Capture the cell that displays the provided text and extract its (x, y) central coordinate. 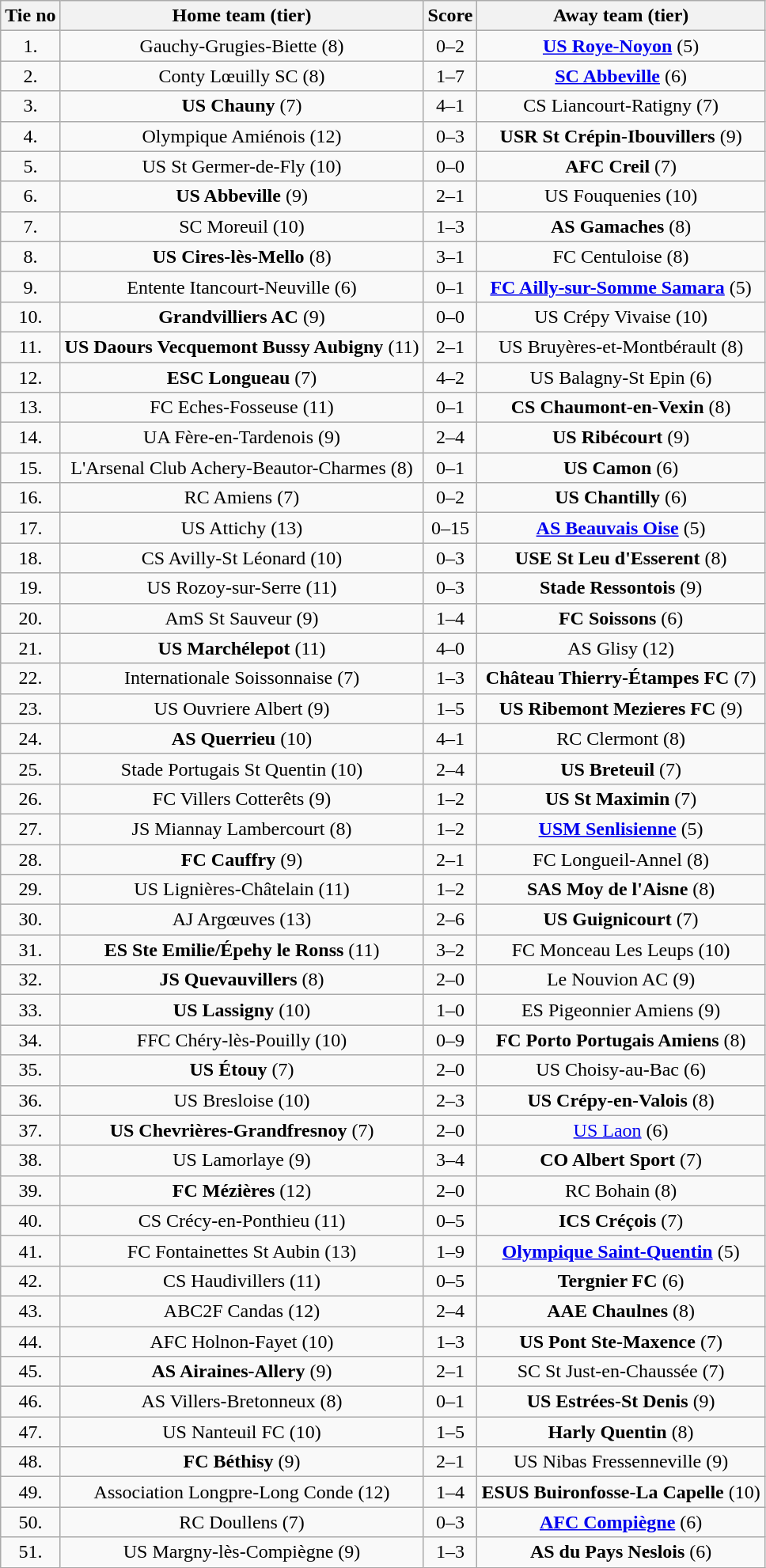
14. (30, 438)
CS Haudivillers (11) (242, 1281)
39. (30, 1190)
34. (30, 1040)
0–15 (450, 528)
US Lamorlaye (9) (242, 1160)
3. (30, 106)
US Bresloise (10) (242, 1100)
1. (30, 46)
Conty Lœuilly SC (8) (242, 76)
ESC Longueau (7) (242, 378)
15. (30, 468)
13. (30, 408)
40. (30, 1221)
FC Ailly-sur-Somme Samara (5) (620, 287)
6. (30, 196)
37. (30, 1130)
50. (30, 1522)
3–2 (450, 950)
ESUS Buironfosse-La Capelle (10) (620, 1492)
24. (30, 738)
FC Béthisy (9) (242, 1462)
US Choisy-au-Bac (6) (620, 1070)
CS Crécy-en-Ponthieu (11) (242, 1221)
Gauchy-Grugies-Biette (8) (242, 46)
32. (30, 980)
AS Gamaches (8) (620, 226)
US Marchélepot (11) (242, 648)
Internationale Soissonnaise (7) (242, 678)
31. (30, 950)
US Margny-lès-Compiègne (9) (242, 1552)
FC Cauffry (9) (242, 859)
US St Germer-de-Fly (10) (242, 166)
SC St Just-en-Chaussée (7) (620, 1372)
1–7 (450, 76)
RC Bohain (8) (620, 1190)
Olympique Amiénois (12) (242, 136)
US Camon (6) (620, 468)
JS Miannay Lambercourt (8) (242, 829)
AmS St Sauveur (9) (242, 618)
AS Querrieu (10) (242, 738)
12. (30, 378)
16. (30, 498)
Château Thierry-Étampes FC (7) (620, 678)
3–1 (450, 256)
CO Albert Sport (7) (620, 1160)
AS Villers-Bretonneux (8) (242, 1402)
45. (30, 1372)
35. (30, 1070)
Home team (tier) (242, 16)
19. (30, 588)
2–6 (450, 920)
US Lignières-Châtelain (11) (242, 890)
0–9 (450, 1040)
US Crépy-en-Valois (8) (620, 1100)
23. (30, 708)
US Breteuil (7) (620, 769)
9. (30, 287)
RC Amiens (7) (242, 498)
Grandvilliers AC (9) (242, 317)
17. (30, 528)
SC Moreuil (10) (242, 226)
Le Nouvion AC (9) (620, 980)
AS Glisy (12) (620, 648)
Tergnier FC (6) (620, 1281)
US Crépy Vivaise (10) (620, 317)
30. (30, 920)
FC Villers Cotterêts (9) (242, 799)
US Ribécourt (9) (620, 438)
Stade Ressontois (9) (620, 588)
5. (30, 166)
Association Longpre-Long Conde (12) (242, 1492)
44. (30, 1342)
US Bruyères-et-Montbérault (8) (620, 347)
SAS Moy de l'Aisne (8) (620, 890)
US Rozoy-sur-Serre (11) (242, 588)
Tie no (30, 16)
US Daours Vecquemont Bussy Aubigny (11) (242, 347)
2. (30, 76)
36. (30, 1100)
AFC Compiègne (6) (620, 1522)
US Attichy (13) (242, 528)
28. (30, 859)
US Chantilly (6) (620, 498)
US Chevrières-Grandfresnoy (7) (242, 1130)
4. (30, 136)
1–0 (450, 1010)
US Ribemont Mezieres FC (9) (620, 708)
AAE Chaulnes (8) (620, 1311)
27. (30, 829)
CS Avilly-St Léonard (10) (242, 558)
47. (30, 1432)
25. (30, 769)
US Balagny-St Epin (6) (620, 378)
FC Fontainettes St Aubin (13) (242, 1251)
FC Eches-Fosseuse (11) (242, 408)
AJ Argœuves (13) (242, 920)
Away team (tier) (620, 16)
US Chauny (7) (242, 106)
ES Pigeonnier Amiens (9) (620, 1010)
FC Longueil-Annel (8) (620, 859)
38. (30, 1160)
CS Chaumont-en-Vexin (8) (620, 408)
43. (30, 1311)
USE St Leu d'Esserent (8) (620, 558)
7. (30, 226)
US Guignicourt (7) (620, 920)
FC Mézières (12) (242, 1190)
Score (450, 16)
FC Soissons (6) (620, 618)
Harly Quentin (8) (620, 1432)
US Fouquenies (10) (620, 196)
CS Liancourt-Ratigny (7) (620, 106)
AS Beauvais Oise (5) (620, 528)
42. (30, 1281)
FFC Chéry-lès-Pouilly (10) (242, 1040)
RC Doullens (7) (242, 1522)
AFC Holnon-Fayet (10) (242, 1342)
3–4 (450, 1160)
Stade Portugais St Quentin (10) (242, 769)
29. (30, 890)
US Estrées-St Denis (9) (620, 1402)
USM Senlisienne (5) (620, 829)
USR St Crépin-Ibouvillers (9) (620, 136)
26. (30, 799)
20. (30, 618)
FC Porto Portugais Amiens (8) (620, 1040)
Entente Itancourt-Neuville (6) (242, 287)
FC Monceau Les Leups (10) (620, 950)
41. (30, 1251)
US Pont Ste-Maxence (7) (620, 1342)
49. (30, 1492)
SC Abbeville (6) (620, 76)
ABC2F Candas (12) (242, 1311)
UA Fère-en-Tardenois (9) (242, 438)
US Cires-lès-Mello (8) (242, 256)
US Laon (6) (620, 1130)
US Étouy (7) (242, 1070)
US St Maximin (7) (620, 799)
ES Ste Emilie/Épehy le Ronss (11) (242, 950)
4–2 (450, 378)
51. (30, 1552)
US Abbeville (9) (242, 196)
2–3 (450, 1100)
Olympique Saint-Quentin (5) (620, 1251)
JS Quevauvillers (8) (242, 980)
RC Clermont (8) (620, 738)
4–0 (450, 648)
US Nibas Fressenneville (9) (620, 1462)
US Lassigny (10) (242, 1010)
8. (30, 256)
ICS Créçois (7) (620, 1221)
AFC Creil (7) (620, 166)
L'Arsenal Club Achery-Beautor-Charmes (8) (242, 468)
11. (30, 347)
AS Airaines-Allery (9) (242, 1372)
18. (30, 558)
21. (30, 648)
AS du Pays Neslois (6) (620, 1552)
48. (30, 1462)
1–9 (450, 1251)
10. (30, 317)
US Ouvriere Albert (9) (242, 708)
US Roye-Noyon (5) (620, 46)
22. (30, 678)
33. (30, 1010)
FC Centuloise (8) (620, 256)
46. (30, 1402)
US Nanteuil FC (10) (242, 1432)
